Find where the given text appears and provide that cell's center as (X, Y) coordinate. 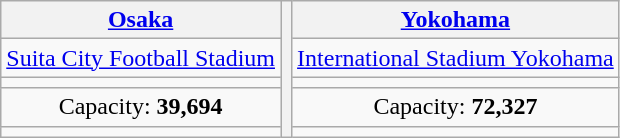
Suita City Football Stadium (141, 58)
International Stadium Yokohama (456, 58)
Capacity: 72,327 (456, 107)
Yokohama (456, 20)
Osaka (141, 20)
Capacity: 39,694 (141, 107)
